Determine the [X, Y] coordinate at the center of the cell enclosing the given text.  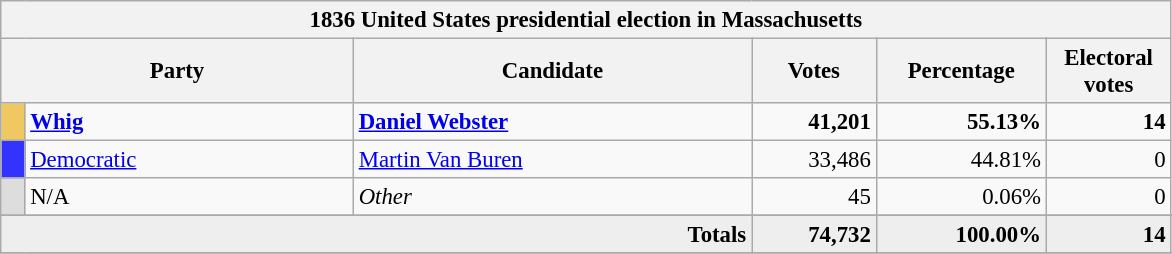
Party [178, 72]
Other [552, 197]
44.81% [961, 160]
33,486 [814, 160]
74,732 [814, 235]
100.00% [961, 235]
Martin Van Buren [552, 160]
Votes [814, 72]
0.06% [961, 197]
Whig [189, 122]
Electoral votes [1108, 72]
41,201 [814, 122]
Candidate [552, 72]
Democratic [189, 160]
1836 United States presidential election in Massachusetts [586, 20]
Percentage [961, 72]
45 [814, 197]
Daniel Webster [552, 122]
Totals [376, 235]
55.13% [961, 122]
N/A [189, 197]
